For the text-containing cell, return its midpoint in (X, Y) coordinate format. 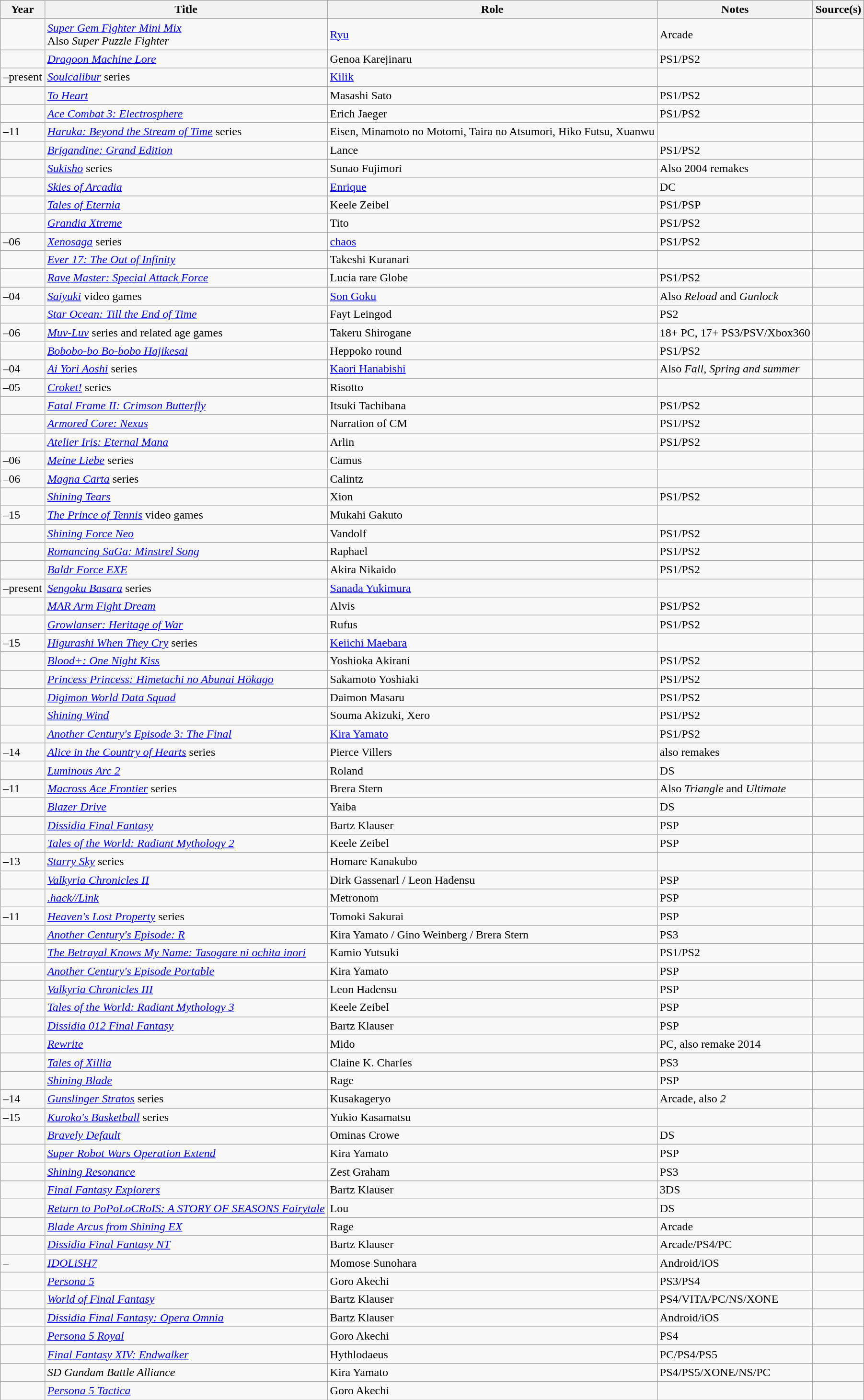
Sanada Yukimura (492, 588)
Lance (492, 150)
Digimon World Data Squad (186, 697)
Lou (492, 1208)
Dissidia Final Fantasy: Opera Omnia (186, 1318)
Daimon Masaru (492, 697)
Dissidia Final Fantasy NT (186, 1245)
Arcade, also 2 (735, 1099)
Rave Master: Special Attack Force (186, 278)
Growlanser: Heritage of War (186, 625)
Fayt Leingod (492, 314)
Tales of the World: Radiant Mythology 2 (186, 844)
Bobobo-bo Bo-bobo Hajikesai (186, 351)
Narration of CM (492, 424)
Fatal Frame II: Crimson Butterfly (186, 405)
Princess Princess: Himetachi no Abunai Hōkago (186, 679)
Dissidia Final Fantasy (186, 825)
Year (23, 10)
Mukahi Gakuto (492, 515)
Vandolf (492, 533)
Tales of Xillia (186, 1062)
Star Ocean: Till the End of Time (186, 314)
Genoa Karejinaru (492, 59)
Camus (492, 460)
Arlin (492, 442)
Atelier Iris: Eternal Mana (186, 442)
Persona 5 Tactica (186, 1390)
Higurashi When They Cry series (186, 643)
Pierce Villers (492, 752)
Armored Core: Nexus (186, 424)
Souma Akizuki, Xero (492, 716)
Lucia rare Globe (492, 278)
Sukisho series (186, 168)
Itsuki Tachibana (492, 405)
Notes (735, 10)
Magna Carta series (186, 478)
Macross Ace Frontier series (186, 788)
Mido (492, 1044)
Final Fantasy XIV: Endwalker (186, 1354)
SD Gundam Battle Alliance (186, 1372)
Ominas Crowe (492, 1135)
Return to PoPoLoCRoIS: A STORY OF SEASONS Fairytale (186, 1208)
Leon Hadensu (492, 989)
Another Century's Episode Portable (186, 971)
Baldr Force EXE (186, 570)
Brigandine: Grand Edition (186, 150)
PC, also remake 2014 (735, 1044)
Kuroko's Basketball series (186, 1117)
Heppoko round (492, 351)
chaos (492, 241)
Soulcalibur series (186, 77)
Dragoon Machine Lore (186, 59)
Heaven's Lost Property series (186, 916)
Eisen, Minamoto no Motomi, Taira no Atsumori, Hiko Futsu, Xuanwu (492, 132)
Tito (492, 223)
Shining Resonance (186, 1172)
Source(s) (839, 10)
Saiyuki video games (186, 296)
Also 2004 remakes (735, 168)
Homare Kanakubo (492, 862)
Kilik (492, 77)
Akira Nikaido (492, 570)
–05 (23, 387)
Role (492, 10)
Final Fantasy Explorers (186, 1190)
Shining Tears (186, 497)
Yaiba (492, 807)
Also Triangle and Ultimate (735, 788)
Skies of Arcadia (186, 186)
Raphael (492, 552)
– (23, 1263)
Roland (492, 770)
World of Final Fantasy (186, 1299)
The Betrayal Knows My Name: Tasogare ni ochita inori (186, 953)
Alvis (492, 606)
PS4/PS5/XONE/NS/PC (735, 1372)
Another Century's Episode 3: The Final (186, 734)
Kira Yamato / Gino Weinberg / Brera Stern (492, 935)
Tomoki Sakurai (492, 916)
PC/PS4/PS5 (735, 1354)
Dirk Gassenarl / Leon Hadensu (492, 880)
Shining Blade (186, 1080)
Dissidia 012 Final Fantasy (186, 1026)
Gunslinger Stratos series (186, 1099)
Hythlodaeus (492, 1354)
Blazer Drive (186, 807)
Luminous Arc 2 (186, 770)
Bravely Default (186, 1135)
PS3/PS4 (735, 1281)
Alice in the Country of Hearts series (186, 752)
–13 (23, 862)
MAR Arm Fight Dream (186, 606)
Also Fall, Spring and summer (735, 369)
Ryu (492, 35)
Ever 17: The Out of Infinity (186, 260)
Starry Sky series (186, 862)
Kusakageryo (492, 1099)
Grandia Xtreme (186, 223)
Xion (492, 497)
.hack//Link (186, 898)
Ace Combat 3: Electrosphere (186, 114)
Super Gem Fighter Mini MixAlso Super Puzzle Fighter (186, 35)
Muv-Luv series and related age games (186, 333)
Persona 5 (186, 1281)
PS1/PSP (735, 205)
Zest Graham (492, 1172)
DC (735, 186)
Momose Sunohara (492, 1263)
Metronom (492, 898)
PS4/VITA/PC/NS/XONE (735, 1299)
Another Century's Episode: R (186, 935)
Meine Liebe series (186, 460)
Kamio Yutsuki (492, 953)
Erich Jaeger (492, 114)
18+ PC, 17+ PS3/PSV/Xbox360 (735, 333)
Rufus (492, 625)
Arcade/PS4/PC (735, 1245)
Masashi Sato (492, 95)
IDOLiSH7 (186, 1263)
also remakes (735, 752)
To Heart (186, 95)
Shining Wind (186, 716)
Sunao Fujimori (492, 168)
Enrique (492, 186)
Risotto (492, 387)
Tales of the World: Radiant Mythology 3 (186, 1007)
Ai Yori Aoshi series (186, 369)
3DS (735, 1190)
Haruka: Beyond the Stream of Time series (186, 132)
Sakamoto Yoshiaki (492, 679)
Yukio Kasamatsu (492, 1117)
Tales of Eternia (186, 205)
PS2 (735, 314)
Brera Stern (492, 788)
Valkyria Chronicles III (186, 989)
Xenosaga series (186, 241)
Also Reload and Gunlock (735, 296)
Super Robot Wars Operation Extend (186, 1154)
Claine K. Charles (492, 1062)
Valkyria Chronicles II (186, 880)
Takeshi Kuranari (492, 260)
PS4 (735, 1336)
Sengoku Basara series (186, 588)
Croket! series (186, 387)
Kaori Hanabishi (492, 369)
Blood+: One Night Kiss (186, 661)
Takeru Shirogane (492, 333)
Shining Force Neo (186, 533)
Calintz (492, 478)
Romancing SaGa: Minstrel Song (186, 552)
Rewrite (186, 1044)
Blade Arcus from Shining EX (186, 1226)
Keiichi Maebara (492, 643)
Son Goku (492, 296)
The Prince of Tennis video games (186, 515)
Yoshioka Akirani (492, 661)
Title (186, 10)
Persona 5 Royal (186, 1336)
